Detect which cell encompasses the target text, then output its [x, y] center coordinate. 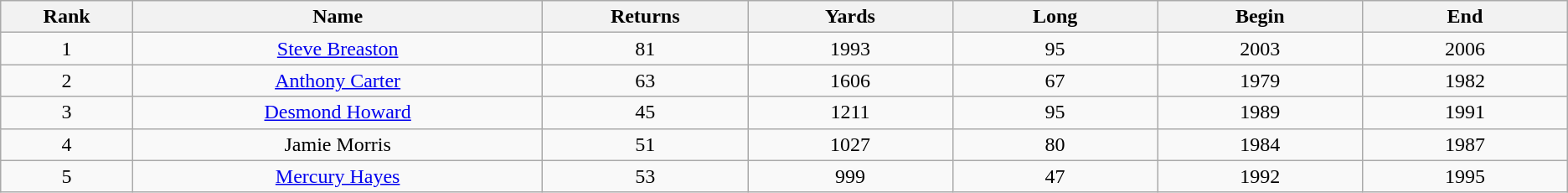
63 [645, 81]
End [1466, 17]
2 [67, 81]
1992 [1260, 176]
Returns [645, 17]
1 [67, 49]
1987 [1466, 144]
Name [338, 17]
1211 [851, 112]
Long [1055, 17]
Mercury Hayes [338, 176]
1991 [1466, 112]
81 [645, 49]
2003 [1260, 49]
67 [1055, 81]
53 [645, 176]
Yards [851, 17]
47 [1055, 176]
Anthony Carter [338, 81]
1995 [1466, 176]
1989 [1260, 112]
3 [67, 112]
5 [67, 176]
Steve Breaston [338, 49]
45 [645, 112]
1979 [1260, 81]
1984 [1260, 144]
80 [1055, 144]
4 [67, 144]
1993 [851, 49]
1027 [851, 144]
Desmond Howard [338, 112]
1606 [851, 81]
Jamie Morris [338, 144]
1982 [1466, 81]
51 [645, 144]
999 [851, 176]
Rank [67, 17]
Begin [1260, 17]
2006 [1466, 49]
